Scan for the cell matching the given text and deliver its (x, y) coordinate at center. 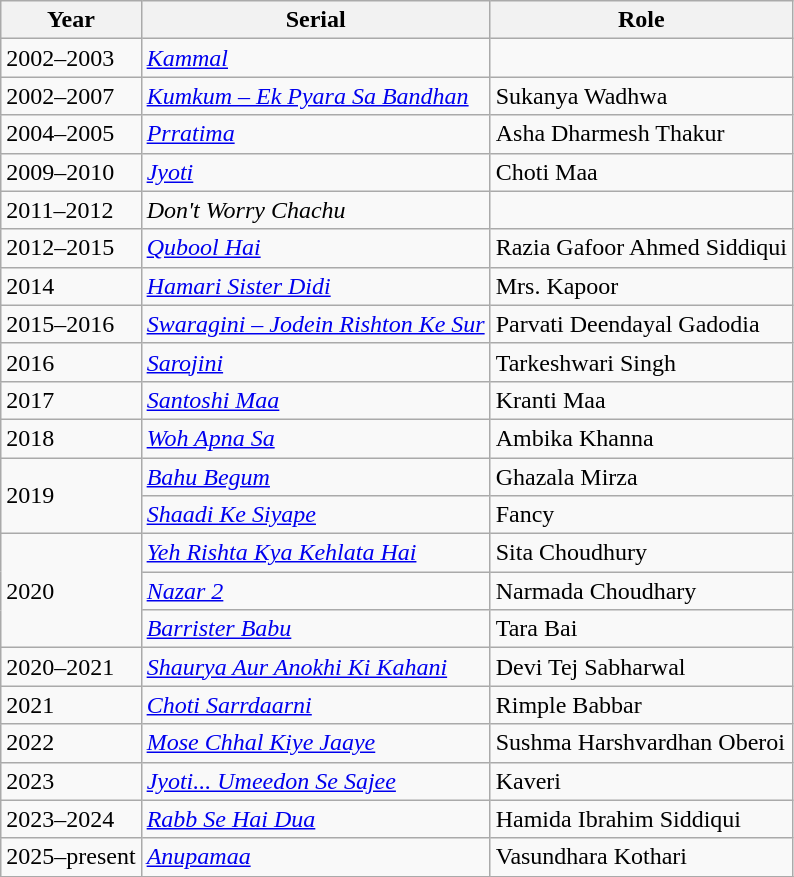
2017 (71, 400)
Sushma Harshvardhan Oberoi (641, 743)
Qubool Hai (316, 248)
2022 (71, 743)
Mrs. Kapoor (641, 286)
Devi Tej Sabharwal (641, 667)
2020–2021 (71, 667)
Kammal (316, 58)
Parvati Deendayal Gadodia (641, 324)
2023 (71, 781)
Bahu Begum (316, 477)
Mose Chhal Kiye Jaaye (316, 743)
2014 (71, 286)
Vasundhara Kothari (641, 857)
2023–2024 (71, 819)
2012–2015 (71, 248)
Jyoti (316, 172)
Kranti Maa (641, 400)
Swaragini – Jodein Rishton Ke Sur (316, 324)
Nazar 2 (316, 591)
Sita Choudhury (641, 553)
Shaurya Aur Anokhi Ki Kahani (316, 667)
Choti Maa (641, 172)
Yeh Rishta Kya Kehlata Hai (316, 553)
2002–2003 (71, 58)
Sukanya Wadhwa (641, 96)
Tarkeshwari Singh (641, 362)
Year (71, 20)
Kaveri (641, 781)
Choti Sarrdaarni (316, 705)
Tara Bai (641, 629)
2004–2005 (71, 134)
Don't Worry Chachu (316, 210)
2016 (71, 362)
Fancy (641, 515)
Ambika Khanna (641, 438)
Barrister Babu (316, 629)
Razia Gafoor Ahmed Siddiqui (641, 248)
2018 (71, 438)
2015–2016 (71, 324)
2011–2012 (71, 210)
Santoshi Maa (316, 400)
2009–2010 (71, 172)
2025–present (71, 857)
Ghazala Mirza (641, 477)
Shaadi Ke Siyape (316, 515)
Hamida Ibrahim Siddiqui (641, 819)
Kumkum – Ek Pyara Sa Bandhan (316, 96)
Narmada Choudhary (641, 591)
Woh Apna Sa (316, 438)
2021 (71, 705)
Rabb Se Hai Dua (316, 819)
Rimple Babbar (641, 705)
Role (641, 20)
Jyoti... Umeedon Se Sajee (316, 781)
2020 (71, 591)
2002–2007 (71, 96)
Sarojini (316, 362)
Anupamaa (316, 857)
Asha Dharmesh Thakur (641, 134)
Hamari Sister Didi (316, 286)
Prratima (316, 134)
2019 (71, 496)
Serial (316, 20)
